Output the (x, y) coordinate of the center of the cell containing the given text.  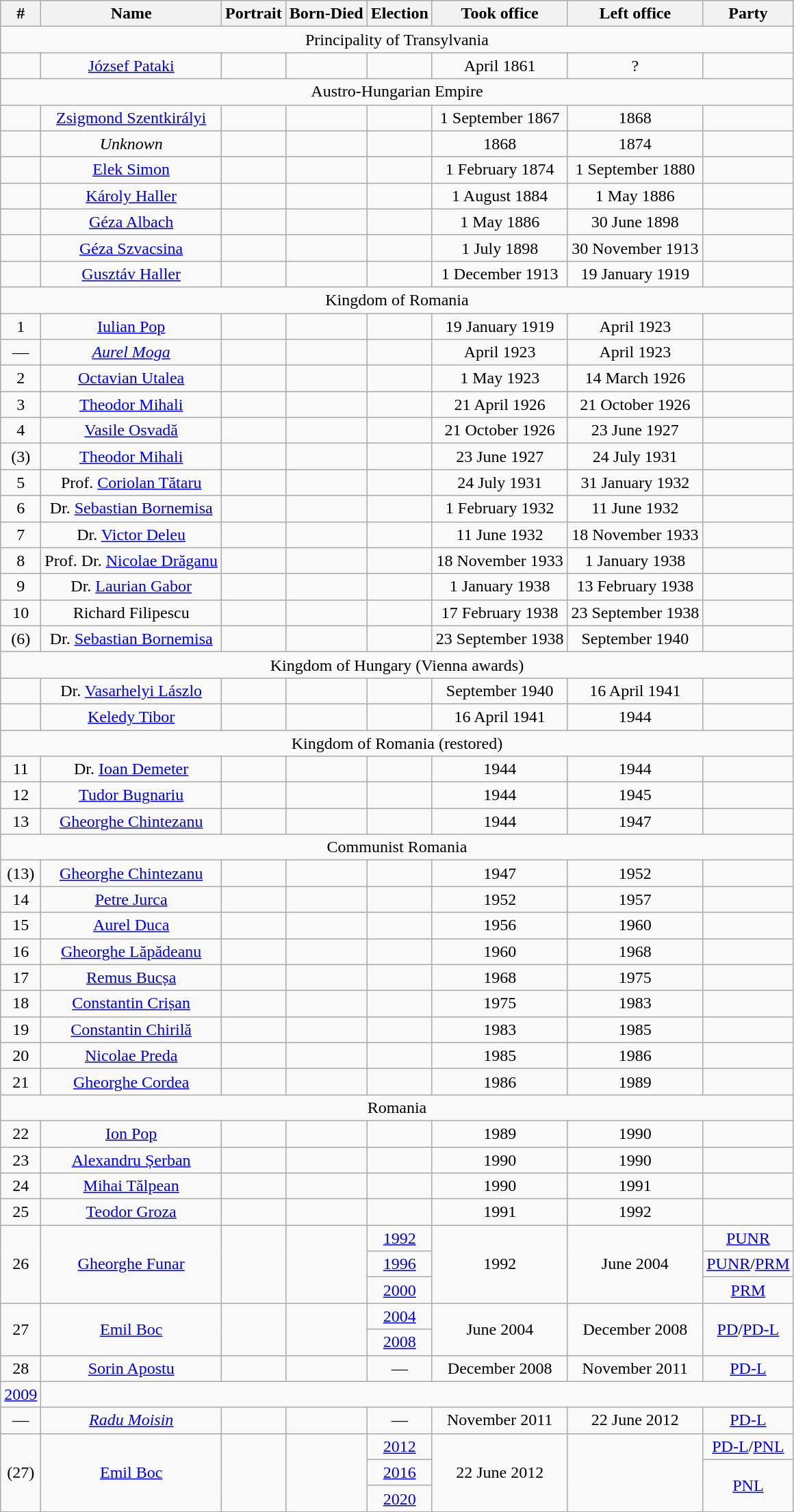
Keledy Tibor (131, 717)
1 December 1913 (500, 274)
Radu Moisin (131, 1420)
? (635, 66)
14 (21, 899)
Nicolae Preda (131, 1055)
Principality of Transylvania (397, 40)
2012 (400, 1446)
30 November 1913 (635, 248)
Kingdom of Romania (397, 300)
24 (21, 1186)
1996 (400, 1264)
1 July 1898 (500, 248)
Gusztáv Haller (131, 274)
Communist Romania (397, 847)
April 1861 (500, 66)
5 (21, 483)
2020 (400, 1498)
Constantin Crișan (131, 1003)
PRM (748, 1290)
18 (21, 1003)
Gheorghe Lăpădeanu (131, 951)
3 (21, 405)
1 September 1867 (500, 118)
Richard Filipescu (131, 613)
19 (21, 1029)
15 (21, 925)
Election (400, 14)
1874 (635, 144)
Born-Died (326, 14)
Prof. Coriolan Tătaru (131, 483)
7 (21, 535)
20 (21, 1055)
11 (21, 769)
Portrait (253, 14)
17 (21, 977)
Prof. Dr. Nicolae Drăganu (131, 561)
27 (21, 1329)
1 May 1923 (500, 379)
Octavian Utalea (131, 379)
Petre Jurca (131, 899)
30 June 1898 (635, 222)
2008 (400, 1342)
14 March 1926 (635, 379)
2 (21, 379)
1 February 1932 (500, 509)
22 (21, 1133)
Kingdom of Hungary (Vienna awards) (397, 665)
Ion Pop (131, 1133)
Géza Szvacsina (131, 248)
PD/PD-L (748, 1329)
Remus Bucșa (131, 977)
21 (21, 1081)
17 February 1938 (500, 613)
28 (21, 1368)
Iulian Pop (131, 326)
1 (21, 326)
(3) (21, 457)
26 (21, 1264)
Géza Albach (131, 222)
4 (21, 431)
Kingdom of Romania (restored) (397, 743)
10 (21, 613)
Gheorghe Funar (131, 1264)
8 (21, 561)
16 (21, 951)
2004 (400, 1316)
1 February 1874 (500, 170)
Took office (500, 14)
Dr. Ioan Demeter (131, 769)
Romania (397, 1107)
PD-L/PNL (748, 1446)
2000 (400, 1290)
Mihai Tălpean (131, 1186)
Alexandru Șerban (131, 1160)
31 January 1932 (635, 483)
Austro-Hungarian Empire (397, 92)
Sorin Apostu (131, 1368)
Elek Simon (131, 170)
Left office (635, 14)
PUNR/PRM (748, 1264)
9 (21, 587)
13 February 1938 (635, 587)
Zsigmond Szentkirályi (131, 118)
Dr. Laurian Gabor (131, 587)
Dr. Victor Deleu (131, 535)
Aurel Moga (131, 353)
1945 (635, 795)
Party (748, 14)
6 (21, 509)
Unknown (131, 144)
1957 (635, 899)
(6) (21, 639)
PUNR (748, 1238)
25 (21, 1212)
Károly Haller (131, 196)
Teodor Groza (131, 1212)
21 April 1926 (500, 405)
Vasile Osvadă (131, 431)
József Pataki (131, 66)
Gheorghe Cordea (131, 1081)
1 August 1884 (500, 196)
Aurel Duca (131, 925)
Dr. Vasarhelyi Lászlo (131, 691)
Constantin Chirilă (131, 1029)
1 September 1880 (635, 170)
(27) (21, 1472)
Tudor Bugnariu (131, 795)
# (21, 14)
13 (21, 821)
23 (21, 1160)
1956 (500, 925)
2009 (21, 1394)
2016 (400, 1472)
(13) (21, 873)
Name (131, 14)
PNL (748, 1485)
12 (21, 795)
